Identify which cell holds the provided text, then report its [X, Y] central coordinate. 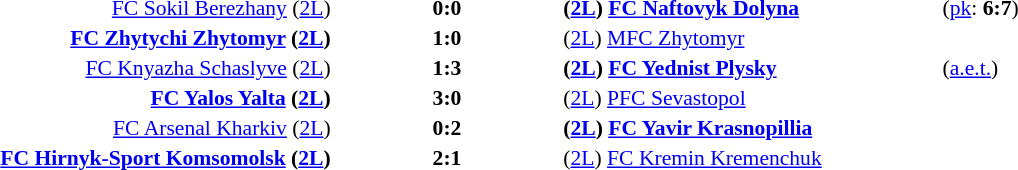
1:3 [448, 68]
0:2 [448, 128]
3:0 [448, 98]
(2L) PFC Sevastopol [751, 98]
1:0 [448, 38]
(2L) MFC Zhytomyr [751, 38]
(2L) FC Yednist Plysky [751, 68]
(2L) FC Yavir Krasnopillia [751, 128]
